For the text-containing cell, return its midpoint in (X, Y) coordinate format. 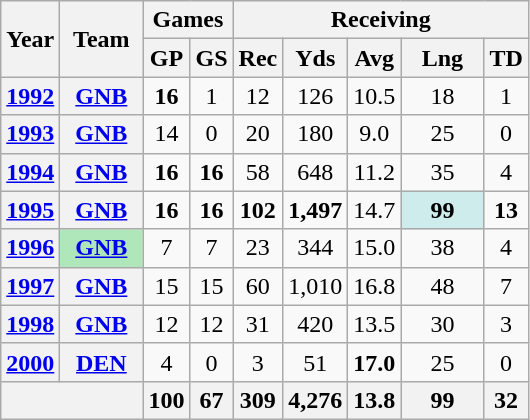
Avg (374, 58)
30 (442, 324)
14.7 (374, 210)
1,497 (316, 210)
344 (316, 248)
10.5 (374, 96)
13.8 (374, 400)
9.0 (374, 134)
GS (212, 58)
20 (258, 134)
51 (316, 362)
TD (506, 58)
18 (442, 96)
648 (316, 172)
1,010 (316, 286)
1998 (30, 324)
16.8 (374, 286)
1996 (30, 248)
1995 (30, 210)
Lng (442, 58)
15.0 (374, 248)
102 (258, 210)
35 (442, 172)
180 (316, 134)
13 (506, 210)
100 (166, 400)
1994 (30, 172)
60 (258, 286)
2000 (30, 362)
48 (442, 286)
4,276 (316, 400)
67 (212, 400)
14 (166, 134)
Games (188, 20)
Rec (258, 58)
Yds (316, 58)
309 (258, 400)
1993 (30, 134)
Receiving (380, 20)
23 (258, 248)
Team (102, 39)
11.2 (374, 172)
31 (258, 324)
Year (30, 39)
1992 (30, 96)
DEN (102, 362)
420 (316, 324)
32 (506, 400)
13.5 (374, 324)
1997 (30, 286)
126 (316, 96)
GP (166, 58)
38 (442, 248)
58 (258, 172)
17.0 (374, 362)
